Capture the cell that displays the provided text and extract its [X, Y] central coordinate. 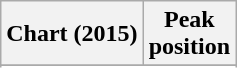
Peakposition [189, 34]
Chart (2015) [72, 34]
